Find where the given text appears and provide that cell's center as (X, Y) coordinate. 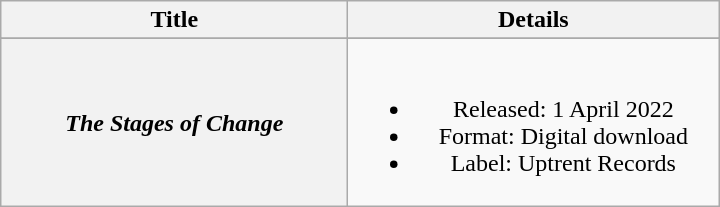
Title (174, 20)
Details (534, 20)
The Stages of Change (174, 122)
Released: 1 April 2022Format: Digital downloadLabel: Uptrent Records (534, 122)
